Provide the (X, Y) coordinate of the cell's center where the given text is located.  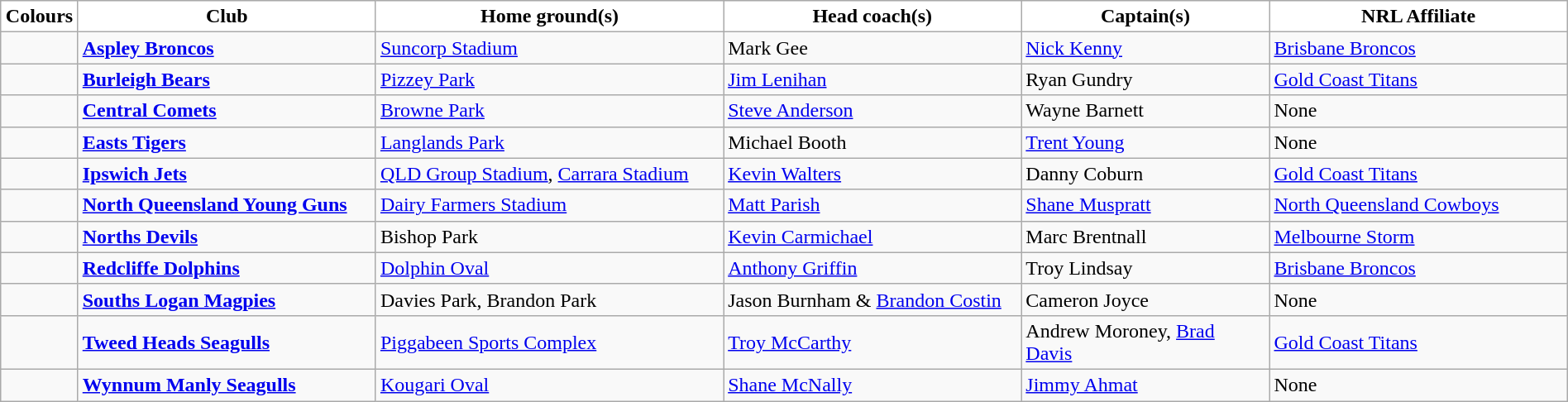
Steve Anderson (872, 111)
Pizzey Park (549, 79)
Head coach(s) (872, 17)
North Queensland Young Guns (227, 205)
Central Comets (227, 111)
Andrew Moroney, Brad Davis (1145, 342)
Club (227, 17)
Piggabeen Sports Complex (549, 342)
Captain(s) (1145, 17)
Home ground(s) (549, 17)
North Queensland Cowboys (1418, 205)
Dairy Farmers Stadium (549, 205)
Mark Gee (872, 48)
Shane Muspratt (1145, 205)
Browne Park (549, 111)
Kevin Walters (872, 174)
Jimmy Ahmat (1145, 385)
Easts Tigers (227, 142)
Wayne Barnett (1145, 111)
Melbourne Storm (1418, 237)
Troy McCarthy (872, 342)
Kevin Carmichael (872, 237)
Shane McNally (872, 385)
Trent Young (1145, 142)
Ryan Gundry (1145, 79)
Jim Lenihan (872, 79)
Tweed Heads Seagulls (227, 342)
Suncorp Stadium (549, 48)
Kougari Oval (549, 385)
Troy Lindsay (1145, 268)
Matt Parish (872, 205)
Davies Park, Brandon Park (549, 299)
Dolphin Oval (549, 268)
Langlands Park (549, 142)
Wynnum Manly Seagulls (227, 385)
Redcliffe Dolphins (227, 268)
Burleigh Bears (227, 79)
Michael Booth (872, 142)
Anthony Griffin (872, 268)
Bishop Park (549, 237)
Nick Kenny (1145, 48)
Souths Logan Magpies (227, 299)
Danny Coburn (1145, 174)
Aspley Broncos (227, 48)
Ipswich Jets (227, 174)
NRL Affiliate (1418, 17)
Colours (40, 17)
Jason Burnham & Brandon Costin (872, 299)
QLD Group Stadium, Carrara Stadium (549, 174)
Norths Devils (227, 237)
Marc Brentnall (1145, 237)
Cameron Joyce (1145, 299)
